Locate the cell with the specified text and output its [X, Y] center coordinate. 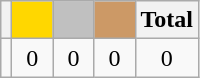
Total [167, 20]
